Identify which cell holds the provided text, then report its [X, Y] central coordinate. 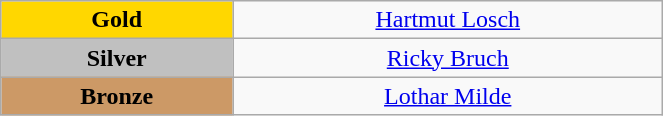
Silver [117, 58]
Hartmut Losch [448, 20]
Lothar Milde [448, 96]
Bronze [117, 96]
Ricky Bruch [448, 58]
Gold [117, 20]
